From the cell containing the given text, extract its center point as [X, Y] coordinate. 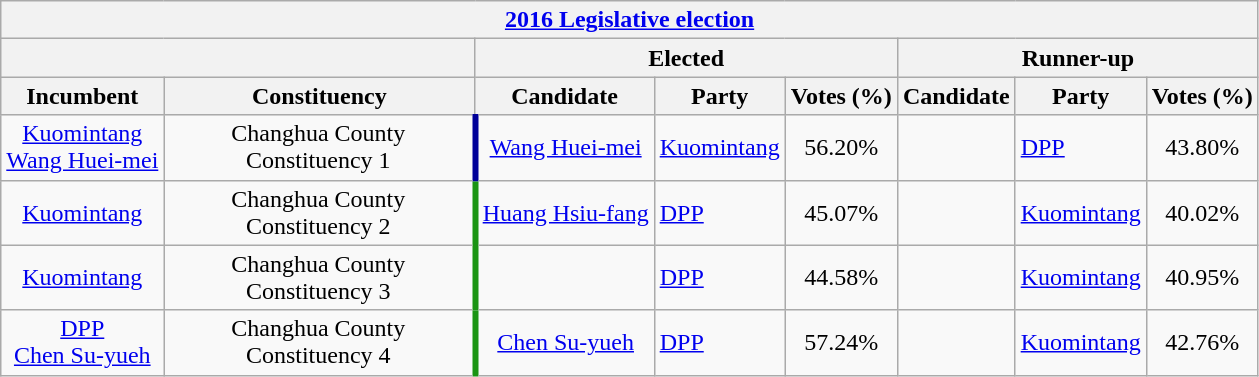
KuomintangWang Huei-mei [82, 148]
Changhua County Constituency 4 [320, 342]
40.95% [1202, 278]
DPPChen Su-yueh [82, 342]
56.20% [841, 148]
2016 Legislative election [630, 20]
Chen Su-yueh [564, 342]
Changhua County Constituency 1 [320, 148]
Changhua County Constituency 3 [320, 278]
57.24% [841, 342]
Runner-up [1078, 58]
Huang Hsiu-fang [564, 212]
Elected [686, 58]
45.07% [841, 212]
Changhua County Constituency 2 [320, 212]
43.80% [1202, 148]
Incumbent [82, 96]
40.02% [1202, 212]
Constituency [320, 96]
42.76% [1202, 342]
Wang Huei-mei [564, 148]
44.58% [841, 278]
